Return the (X, Y) coordinate for the center point of the cell that contains the specified text.  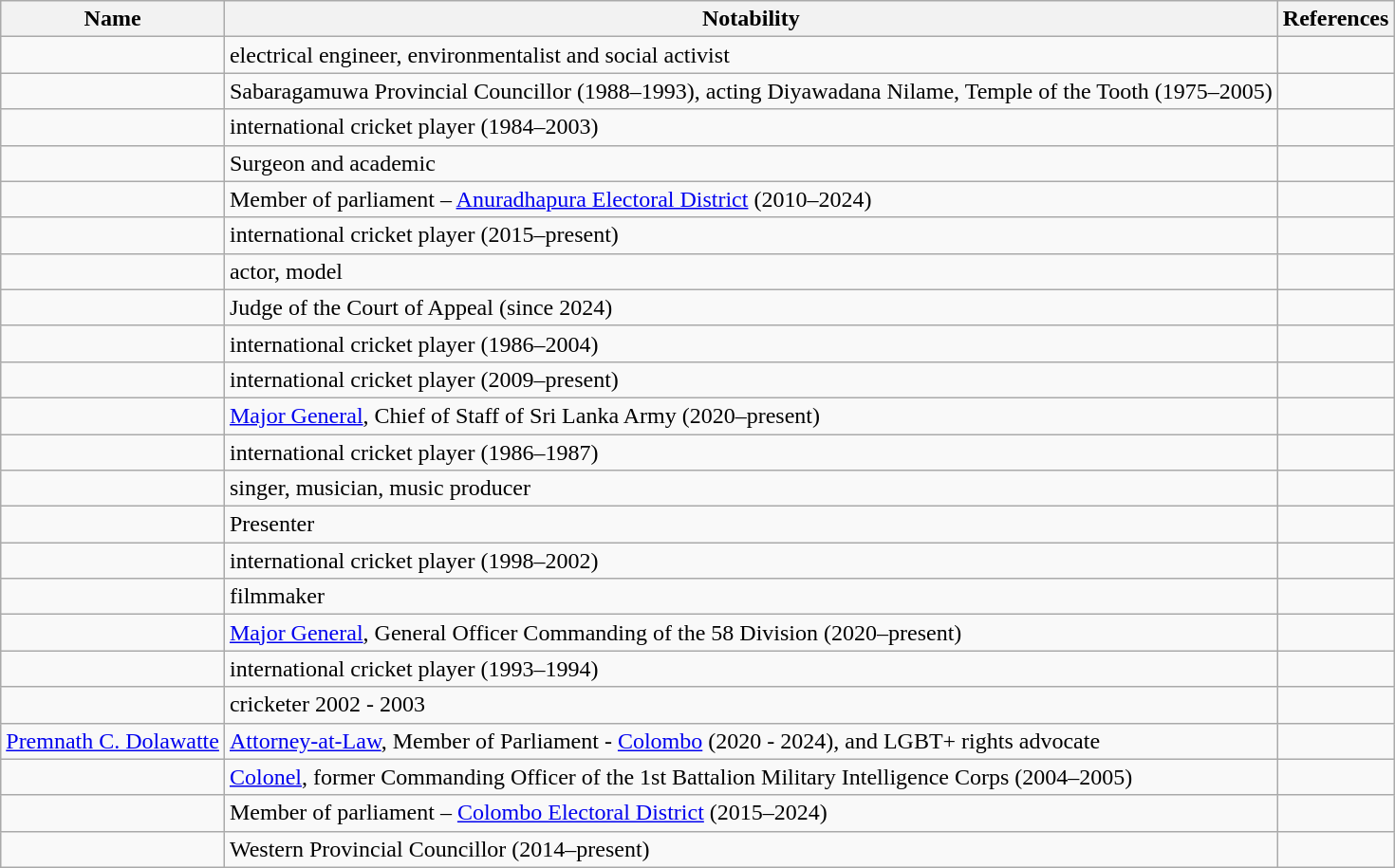
Name (113, 19)
References (1336, 19)
Surgeon and academic (751, 163)
Major General, Chief of Staff of Sri Lanka Army (2020–present) (751, 416)
cricketer 2002 - 2003 (751, 705)
international cricket player (2015–present) (751, 235)
international cricket player (1998–2002) (751, 561)
Attorney-at-Law, Member of Parliament - Colombo (2020 - 2024), and LGBT+ rights advocate (751, 741)
Judge of the Court of Appeal (since 2024) (751, 307)
Western Provincial Councillor (2014–present) (751, 849)
electrical engineer, environmentalist and social activist (751, 55)
Member of parliament – Anuradhapura Electoral District (2010–2024) (751, 199)
Major General, General Officer Commanding of the 58 Division (2020–present) (751, 633)
Presenter (751, 525)
Notability (751, 19)
filmmaker (751, 597)
international cricket player (1993–1994) (751, 669)
international cricket player (2009–present) (751, 379)
singer, musician, music producer (751, 489)
actor, model (751, 271)
international cricket player (1986–1987) (751, 452)
Member of parliament – Colombo Electoral District (2015–2024) (751, 813)
Sabaragamuwa Provincial Councillor (1988–1993), acting Diyawadana Nilame, Temple of the Tooth (1975–2005) (751, 91)
Premnath C. Dolawatte (113, 741)
Colonel, former Commanding Officer of the 1st Battalion Military Intelligence Corps (2004–2005) (751, 777)
international cricket player (1984–2003) (751, 127)
international cricket player (1986–2004) (751, 343)
